Determine the [X, Y] coordinate at the center of the cell enclosing the given text.  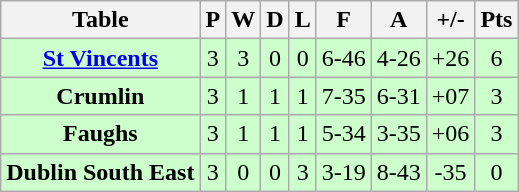
W [244, 20]
7-35 [344, 96]
A [398, 20]
L [302, 20]
P [213, 20]
+/- [450, 20]
5-34 [344, 134]
6 [496, 58]
Crumlin [100, 96]
3-35 [398, 134]
St Vincents [100, 58]
F [344, 20]
6-31 [398, 96]
Pts [496, 20]
8-43 [398, 172]
Table [100, 20]
D [275, 20]
3-19 [344, 172]
Dublin South East [100, 172]
+07 [450, 96]
+26 [450, 58]
+06 [450, 134]
6-46 [344, 58]
Faughs [100, 134]
4-26 [398, 58]
-35 [450, 172]
